Capture the cell that displays the provided text and extract its (X, Y) central coordinate. 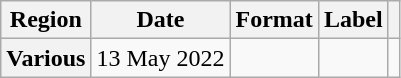
Date (160, 20)
Various (46, 58)
Format (274, 20)
Label (353, 20)
13 May 2022 (160, 58)
Region (46, 20)
